Return [X, Y] of the center of cell containing provided text 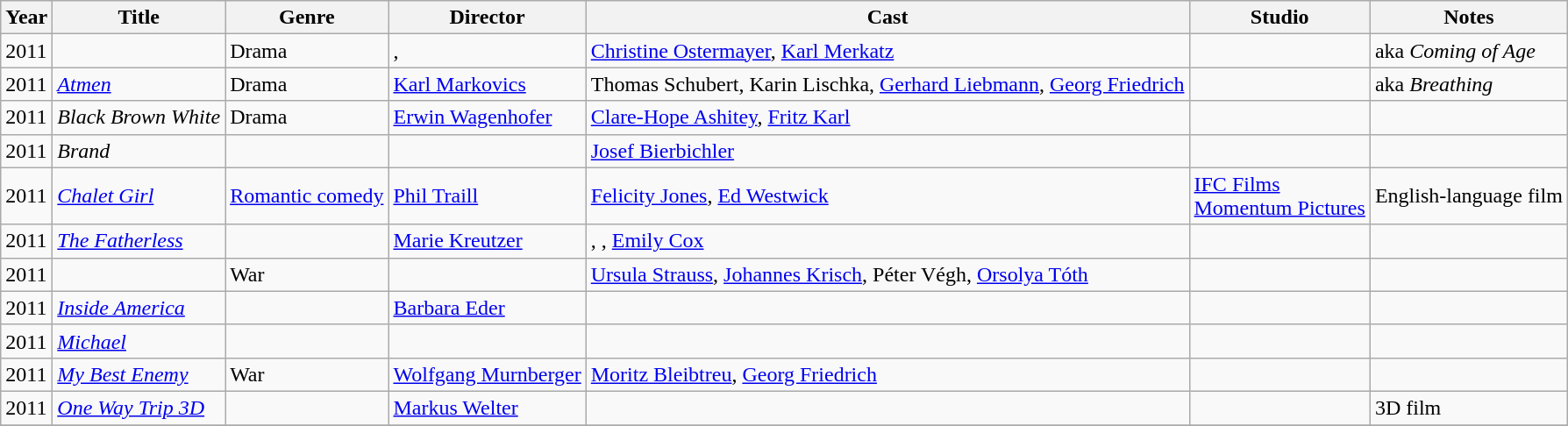
, , Emily Cox [887, 241]
Atmen [139, 84]
Brand [139, 151]
My Best Enemy [139, 374]
Wolfgang Murnberger [488, 374]
aka Coming of Age [1468, 51]
Chalet Girl [139, 196]
IFC FilmsMomentum Pictures [1279, 196]
Phil Traill [488, 196]
Title [139, 18]
Christine Ostermayer, Karl Merkatz [887, 51]
Year [26, 18]
Cast [887, 18]
Barbara Eder [488, 308]
Romantic comedy [307, 196]
Black Brown White [139, 117]
aka Breathing [1468, 84]
Felicity Jones, Ed Westwick [887, 196]
The Fatherless [139, 241]
Ursula Strauss, Johannes Krisch, Péter Végh, Orsolya Tóth [887, 274]
Moritz Bleibtreu, Georg Friedrich [887, 374]
Erwin Wagenhofer [488, 117]
One Way Trip 3D [139, 408]
Director [488, 18]
Studio [1279, 18]
Genre [307, 18]
Thomas Schubert, Karin Lischka, Gerhard Liebmann, Georg Friedrich [887, 84]
3D film [1468, 408]
Karl Markovics [488, 84]
Josef Bierbichler [887, 151]
Michael [139, 341]
Notes [1468, 18]
Markus Welter [488, 408]
Clare-Hope Ashitey, Fritz Karl [887, 117]
Inside America [139, 308]
, [488, 51]
Marie Kreutzer [488, 241]
English-language film [1468, 196]
